Pinpoint the cell where the given text exists, returning its (x, y) midpoint coordinate. 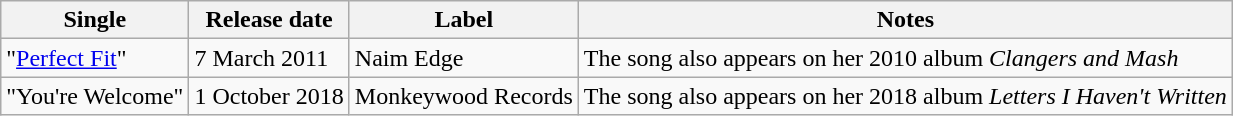
Naim Edge (464, 58)
Release date (269, 20)
1 October 2018 (269, 96)
"Perfect Fit" (95, 58)
The song also appears on her 2010 album Clangers and Mash (905, 58)
Label (464, 20)
The song also appears on her 2018 album Letters I Haven't Written (905, 96)
Notes (905, 20)
7 March 2011 (269, 58)
"You're Welcome" (95, 96)
Monkeywood Records (464, 96)
Single (95, 20)
